Return the (x, y) coordinate for the center point of the cell that contains the specified text.  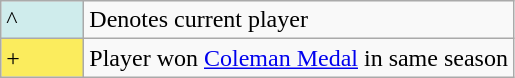
^ (42, 20)
Player won Coleman Medal in same season (299, 58)
+ (42, 58)
Denotes current player (299, 20)
